From the cell containing the given text, extract its center point as (X, Y) coordinate. 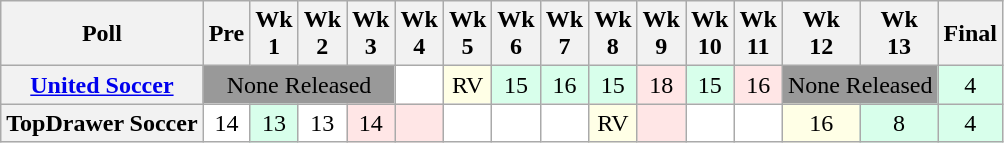
Wk5 (467, 34)
Wk9 (661, 34)
Pre (226, 34)
United Soccer (102, 85)
TopDrawer Soccer (102, 123)
18 (661, 85)
Wk2 (322, 34)
Wk3 (371, 34)
Wk13 (899, 34)
Final (970, 34)
Wk12 (821, 34)
8 (899, 123)
Poll (102, 34)
Wk7 (564, 34)
Wk6 (516, 34)
Wk4 (419, 34)
Wk1 (274, 34)
Wk11 (758, 34)
Wk10 (710, 34)
Wk8 (613, 34)
